Pinpoint the cell where the given text exists, returning its [X, Y] midpoint coordinate. 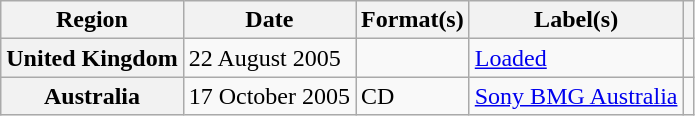
Label(s) [576, 20]
Region [92, 20]
CD [413, 96]
Loaded [576, 58]
17 October 2005 [269, 96]
United Kingdom [92, 58]
Format(s) [413, 20]
Date [269, 20]
22 August 2005 [269, 58]
Sony BMG Australia [576, 96]
Australia [92, 96]
